From the cell containing the given text, extract its center point as (x, y) coordinate. 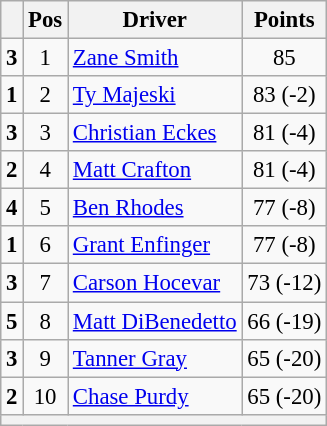
Points (284, 20)
66 (-19) (284, 321)
Matt DiBenedetto (155, 321)
Christian Eckes (155, 133)
8 (46, 321)
7 (46, 283)
Carson Hocevar (155, 283)
Tanner Gray (155, 358)
83 (-2) (284, 95)
Matt Crafton (155, 170)
10 (46, 396)
9 (46, 358)
Chase Purdy (155, 396)
85 (284, 58)
Ben Rhodes (155, 208)
Zane Smith (155, 58)
Pos (46, 20)
Driver (155, 20)
Ty Majeski (155, 95)
6 (46, 245)
73 (-12) (284, 283)
Grant Enfinger (155, 245)
